Scan for the cell matching the given text and deliver its [X, Y] coordinate at center. 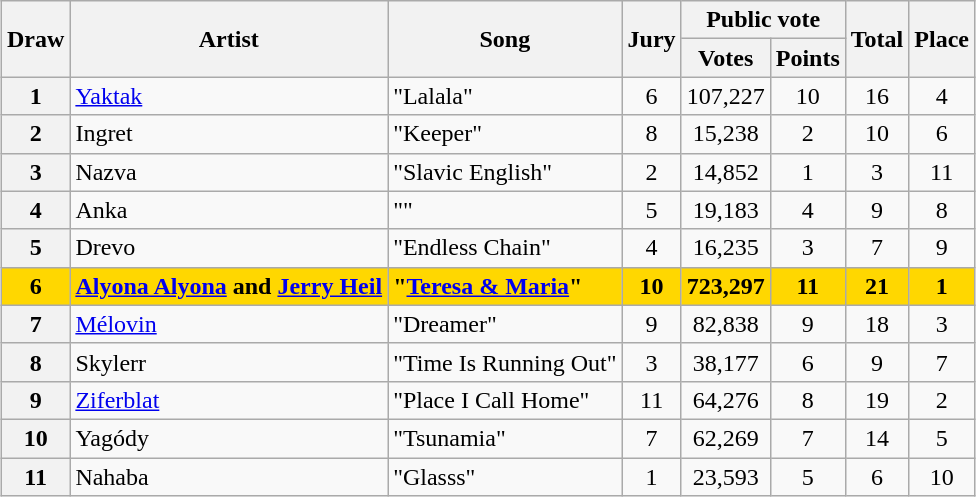
"Place I Call Home" [505, 400]
Yagódy [229, 438]
"" [505, 210]
"Teresa & Maria" [505, 286]
723,297 [726, 286]
"Keeper" [505, 134]
Yaktak [229, 96]
62,269 [726, 438]
Public vote [763, 20]
Votes [726, 58]
18 [877, 324]
Jury [652, 39]
23,593 [726, 477]
82,838 [726, 324]
38,177 [726, 362]
107,227 [726, 96]
14,852 [726, 172]
19,183 [726, 210]
Mélovin [229, 324]
Nahaba [229, 477]
Alyona Alyona and Jerry Heil [229, 286]
16 [877, 96]
Ingret [229, 134]
14 [877, 438]
64,276 [726, 400]
21 [877, 286]
"Lalala" [505, 96]
Anka [229, 210]
"Endless Chain" [505, 248]
Draw [35, 39]
Drevo [229, 248]
Ziferblat [229, 400]
Nazva [229, 172]
Skylerr [229, 362]
Points [808, 58]
"Dreamer" [505, 324]
Place [942, 39]
"Time Is Running Out" [505, 362]
19 [877, 400]
Total [877, 39]
15,238 [726, 134]
"Glasss" [505, 477]
Artist [229, 39]
"Slavic English" [505, 172]
"Tsunamia" [505, 438]
Song [505, 39]
16,235 [726, 248]
